For the text-containing cell, return its midpoint in [X, Y] coordinate format. 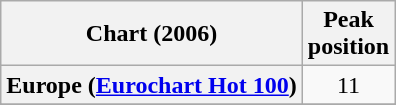
Chart (2006) [152, 34]
Peakposition [348, 34]
11 [348, 85]
Europe (Eurochart Hot 100) [152, 85]
